Determine the (X, Y) coordinate at the center of the cell enclosing the given text.  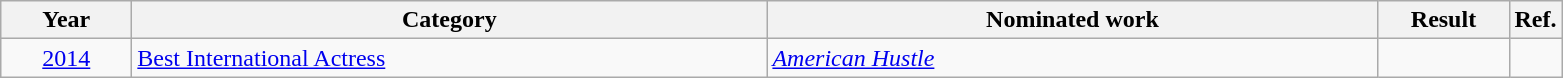
Year (66, 20)
Result (1444, 20)
Nominated work (1072, 20)
2014 (66, 58)
Category (450, 20)
Best International Actress (450, 58)
American Hustle (1072, 58)
Ref. (1536, 20)
